Identify which cell holds the provided text, then report its [x, y] central coordinate. 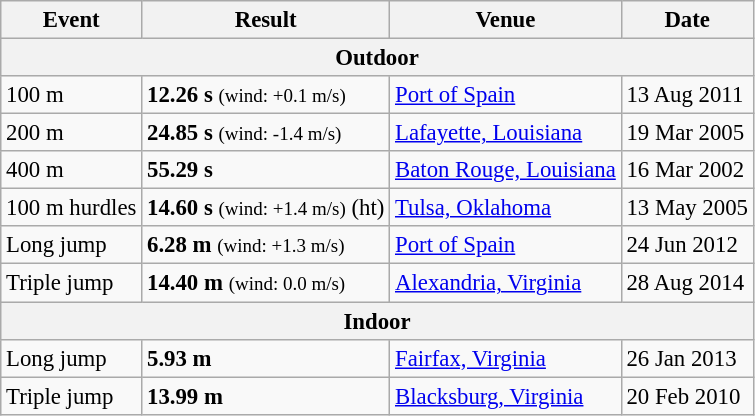
13 Aug 2011 [687, 95]
Tulsa, Oklahoma [506, 208]
24.85 s (wind: -1.4 m/s) [266, 133]
Event [72, 20]
13.99 m [266, 396]
20 Feb 2010 [687, 396]
55.29 s [266, 170]
Indoor [377, 321]
Alexandria, Virginia [506, 283]
400 m [72, 170]
14.60 s (wind: +1.4 m/s) (ht) [266, 208]
26 Jan 2013 [687, 358]
Date [687, 20]
Blacksburg, Virginia [506, 396]
Outdoor [377, 58]
Venue [506, 20]
100 m [72, 95]
14.40 m (wind: 0.0 m/s) [266, 283]
Lafayette, Louisiana [506, 133]
Result [266, 20]
5.93 m [266, 358]
100 m hurdles [72, 208]
6.28 m (wind: +1.3 m/s) [266, 245]
Fairfax, Virginia [506, 358]
12.26 s (wind: +0.1 m/s) [266, 95]
Baton Rouge, Louisiana [506, 170]
24 Jun 2012 [687, 245]
16 Mar 2002 [687, 170]
19 Mar 2005 [687, 133]
28 Aug 2014 [687, 283]
13 May 2005 [687, 208]
200 m [72, 133]
